Extract the [X, Y] coordinate from the center of the cell holding the provided text.  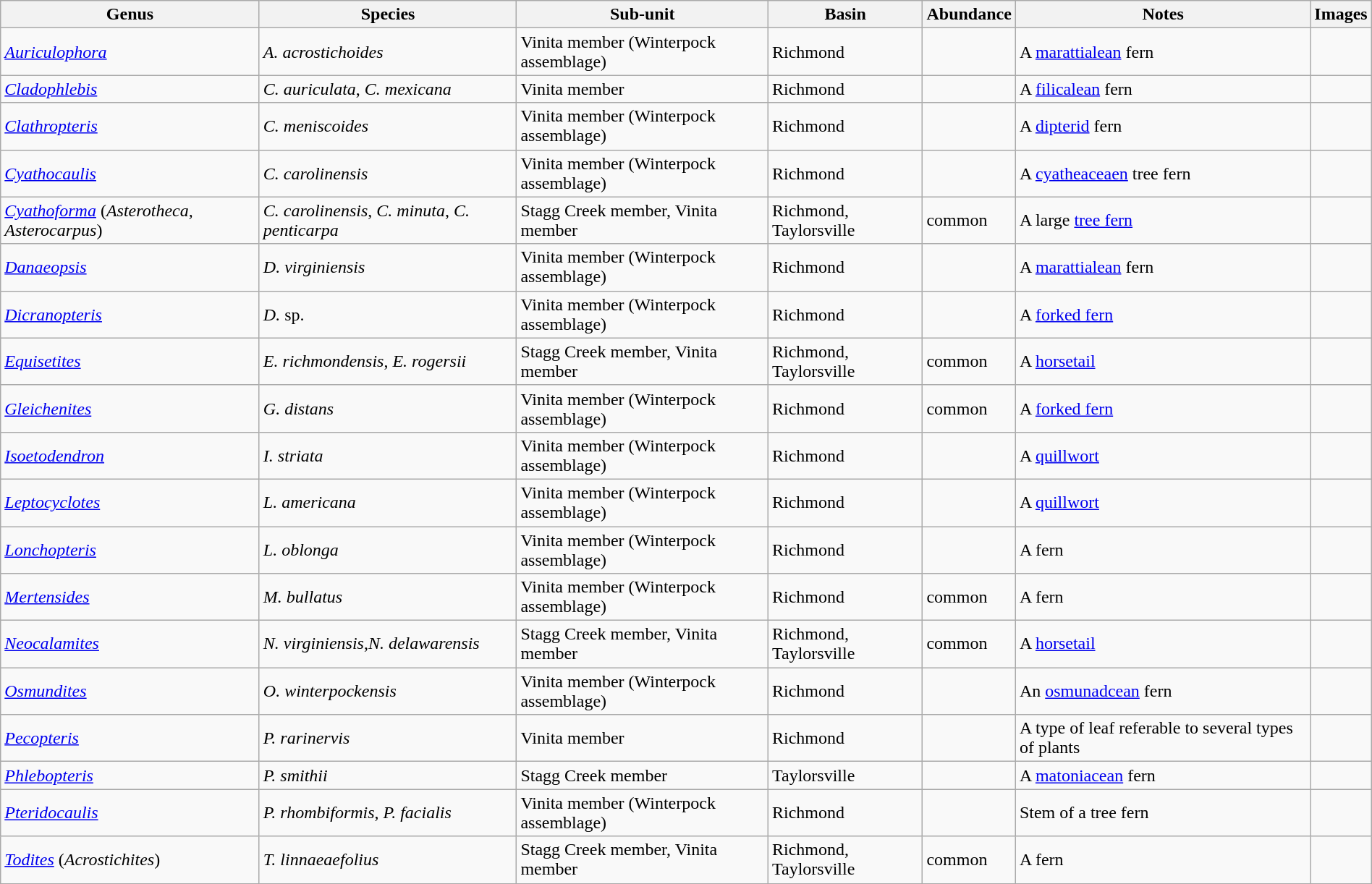
L. americana [388, 502]
M. bullatus [388, 598]
C. carolinensis, C. minuta, C. penticarpa [388, 220]
Todites (Acrostichites) [130, 859]
Stagg Creek member [643, 775]
D. sp. [388, 314]
I. striata [388, 456]
T. linnaeaefolius [388, 859]
Taylorsville [845, 775]
Lonchopteris [130, 550]
Danaeopsis [130, 268]
A filicalean fern [1162, 89]
D. virginiensis [388, 268]
L. oblonga [388, 550]
A type of leaf referable to several types of plants [1162, 738]
Neocalamites [130, 644]
Pteridocaulis [130, 813]
A cyatheaceaen tree fern [1162, 174]
Gleichenites [130, 408]
E. richmondensis, E. rogersii [388, 362]
C. meniscoides [388, 126]
Notes [1162, 14]
Genus [130, 14]
Osmundites [130, 692]
Dicranopteris [130, 314]
A. acrostichoides [388, 52]
Stem of a tree fern [1162, 813]
Basin [845, 14]
Auriculophora [130, 52]
Species [388, 14]
Images [1341, 14]
Cyathoforma (Asterotheca, Asterocarpus) [130, 220]
Sub-unit [643, 14]
C. carolinensis [388, 174]
Cyathocaulis [130, 174]
Phlebopteris [130, 775]
Clathropteris [130, 126]
A matoniacean fern [1162, 775]
C. auriculata, C. mexicana [388, 89]
N. virginiensis,N. delawarensis [388, 644]
A dipterid fern [1162, 126]
A large tree fern [1162, 220]
Mertensides [130, 598]
Leptocyclotes [130, 502]
Cladophlebis [130, 89]
P. smithii [388, 775]
P. rhombiformis, P. facialis [388, 813]
An osmunadcean fern [1162, 692]
P. rarinervis [388, 738]
G. distans [388, 408]
Isoetodendron [130, 456]
Equisetites [130, 362]
Abundance [969, 14]
O. winterpockensis [388, 692]
Pecopteris [130, 738]
